Provide the [X, Y] coordinate of the cell's center where the given text is located.  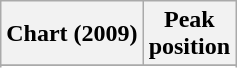
Peakposition [189, 34]
Chart (2009) [72, 34]
